Search for the cell housing the specified text and yield its [x, y] center coordinate. 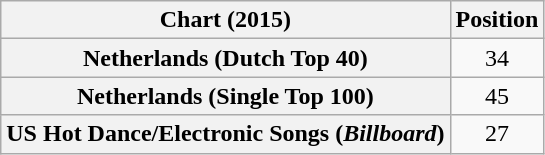
Position [497, 20]
Chart (2015) [226, 20]
Netherlands (Dutch Top 40) [226, 58]
45 [497, 96]
34 [497, 58]
US Hot Dance/Electronic Songs (Billboard) [226, 134]
27 [497, 134]
Netherlands (Single Top 100) [226, 96]
